Capture the cell that displays the provided text and extract its [x, y] central coordinate. 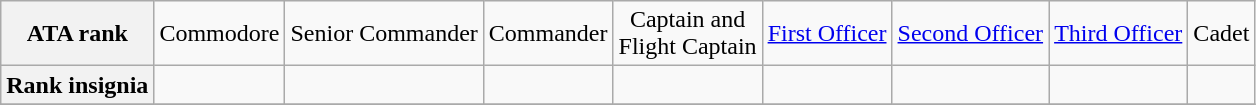
Rank insignia [78, 85]
Cadet [1222, 34]
Senior Commander [384, 34]
Captain andFlight Captain [688, 34]
First Officer [827, 34]
Third Officer [1118, 34]
Second Officer [970, 34]
ATA rank [78, 34]
Commander [548, 34]
Commodore [220, 34]
